Locate the cell with the specified text and output its (x, y) center coordinate. 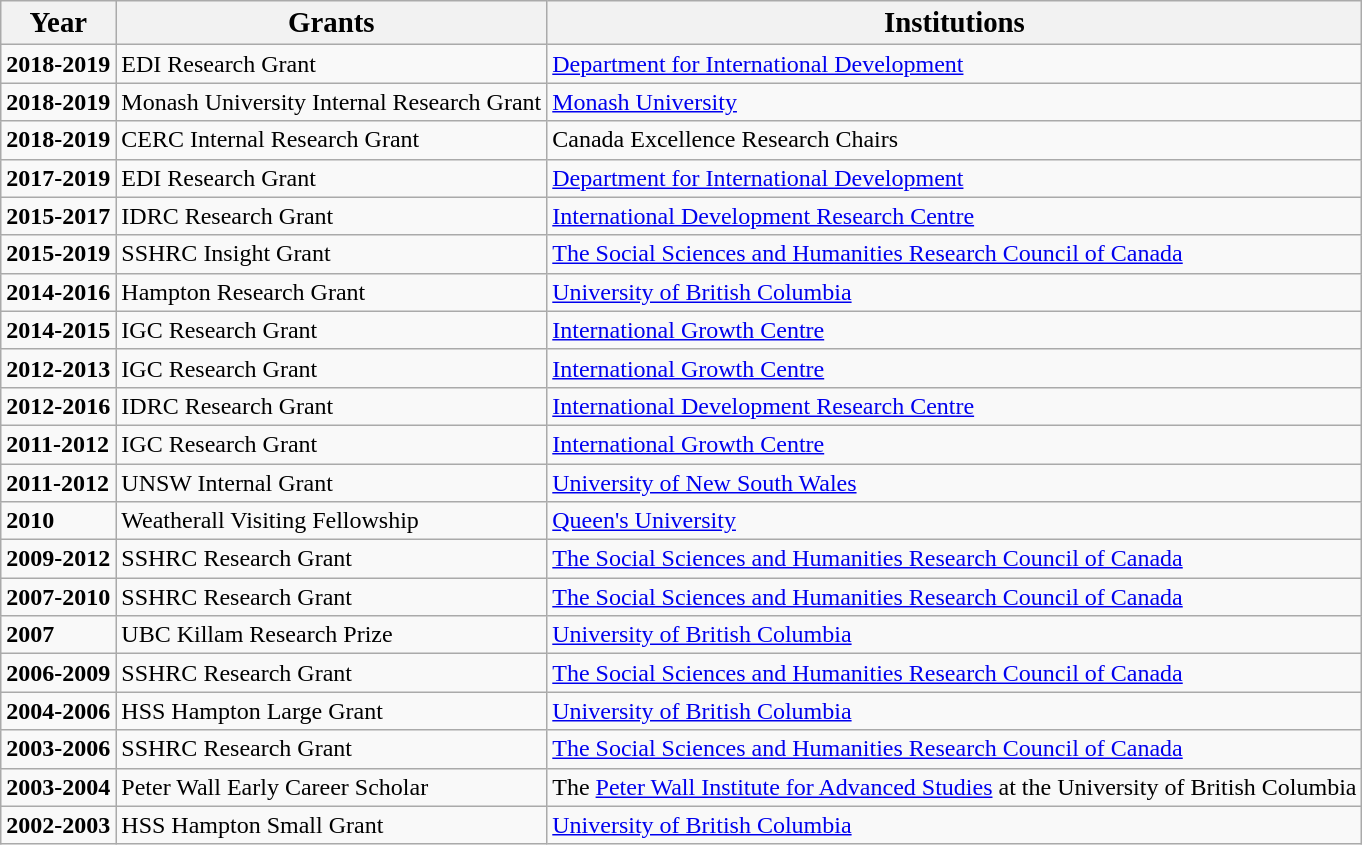
CERC Internal Research Grant (332, 140)
Grants (332, 23)
2015-2017 (58, 216)
HSS Hampton Small Grant (332, 825)
2006-2009 (58, 673)
Monash University Internal Research Grant (332, 102)
Peter Wall Early Career Scholar (332, 787)
UNSW Internal Grant (332, 483)
2003-2004 (58, 787)
Queen's University (954, 521)
2014-2015 (58, 330)
2012-2016 (58, 406)
Canada Excellence Research Chairs (954, 140)
Weatherall Visiting Fellowship (332, 521)
Monash University (954, 102)
2004-2006 (58, 711)
2017-2019 (58, 178)
Hampton Research Grant (332, 292)
2007-2010 (58, 597)
UBC Killam Research Prize (332, 635)
2010 (58, 521)
2003-2006 (58, 749)
2002-2003 (58, 825)
HSS Hampton Large Grant (332, 711)
University of New South Wales (954, 483)
The Peter Wall Institute for Advanced Studies at the University of British Columbia (954, 787)
2012-2013 (58, 368)
2009-2012 (58, 559)
Year (58, 23)
Institutions (954, 23)
2014-2016 (58, 292)
SSHRC Insight Grant (332, 254)
2015-2019 (58, 254)
2007 (58, 635)
